From the cell containing the given text, extract its center point as (x, y) coordinate. 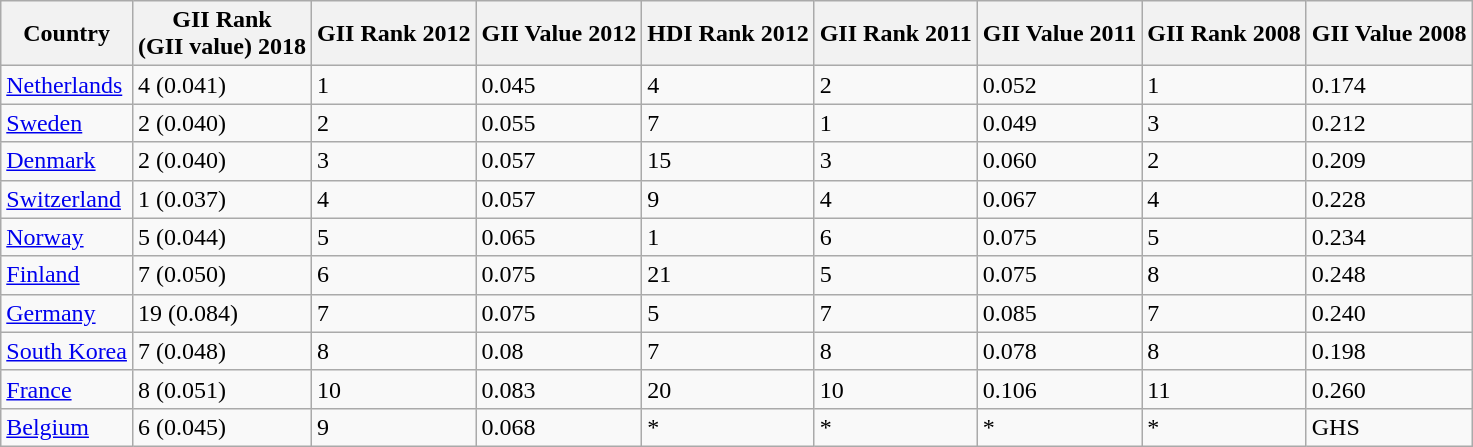
0.065 (559, 237)
Belgium (67, 427)
5 (0.044) (222, 237)
20 (728, 389)
Netherlands (67, 85)
Norway (67, 237)
Denmark (67, 161)
0.055 (559, 123)
GII Value 2012 (559, 34)
15 (728, 161)
Sweden (67, 123)
0.240 (1389, 313)
GII Rank 2008 (1224, 34)
Country (67, 34)
8 (0.051) (222, 389)
GII Rank 2011 (896, 34)
0.212 (1389, 123)
0.083 (559, 389)
6 (0.045) (222, 427)
0.248 (1389, 275)
0.067 (1059, 199)
0.060 (1059, 161)
0.045 (559, 85)
GII Rank(GII value) 2018 (222, 34)
0.085 (1059, 313)
4 (0.041) (222, 85)
0.209 (1389, 161)
HDI Rank 2012 (728, 34)
0.174 (1389, 85)
Germany (67, 313)
South Korea (67, 351)
0.052 (1059, 85)
0.198 (1389, 351)
GII Value 2008 (1389, 34)
0.078 (1059, 351)
0.068 (559, 427)
0.228 (1389, 199)
11 (1224, 389)
0.08 (559, 351)
GII Rank 2012 (394, 34)
19 (0.084) (222, 313)
GHS (1389, 427)
0.234 (1389, 237)
7 (0.048) (222, 351)
Switzerland (67, 199)
1 (0.037) (222, 199)
Finland (67, 275)
0.049 (1059, 123)
7 (0.050) (222, 275)
France (67, 389)
0.260 (1389, 389)
GII Value 2011 (1059, 34)
0.106 (1059, 389)
21 (728, 275)
